Search for the cell housing the specified text and yield its [X, Y] center coordinate. 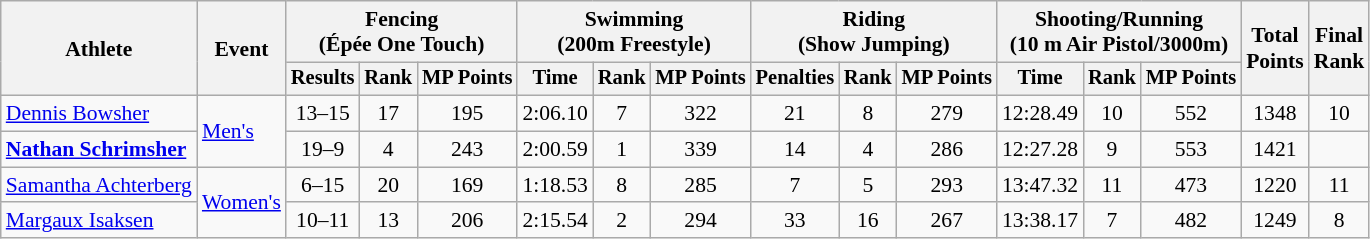
14 [795, 150]
267 [947, 221]
Women's [242, 202]
Samantha Achterberg [99, 185]
21 [795, 114]
Penalties [795, 79]
293 [947, 185]
Athlete [99, 48]
Dennis Bowsher [99, 114]
553 [1191, 150]
Riding (Show Jumping) [874, 32]
1 [622, 150]
279 [947, 114]
Margaux Isaksen [99, 221]
206 [467, 221]
2:00.59 [554, 150]
TotalPoints [1275, 48]
10–11 [323, 221]
1249 [1275, 221]
1348 [1275, 114]
12:27.28 [1040, 150]
195 [467, 114]
243 [467, 150]
322 [700, 114]
5 [868, 185]
Results [323, 79]
2:06.10 [554, 114]
2 [622, 221]
17 [388, 114]
13:38.17 [1040, 221]
482 [1191, 221]
285 [700, 185]
Fencing (Épée One Touch) [402, 32]
6–15 [323, 185]
1421 [1275, 150]
Shooting/Running(10 m Air Pistol/3000m) [1119, 32]
552 [1191, 114]
13:47.32 [1040, 185]
13–15 [323, 114]
Nathan Schrimsher [99, 150]
1:18.53 [554, 185]
9 [1112, 150]
294 [700, 221]
13 [388, 221]
33 [795, 221]
FinalRank [1340, 48]
20 [388, 185]
339 [700, 150]
Event [242, 48]
2:15.54 [554, 221]
16 [868, 221]
Men's [242, 132]
169 [467, 185]
12:28.49 [1040, 114]
19–9 [323, 150]
473 [1191, 185]
Swimming (200m Freestyle) [634, 32]
1220 [1275, 185]
286 [947, 150]
